Scan for the cell matching the given text and deliver its (X, Y) coordinate at center. 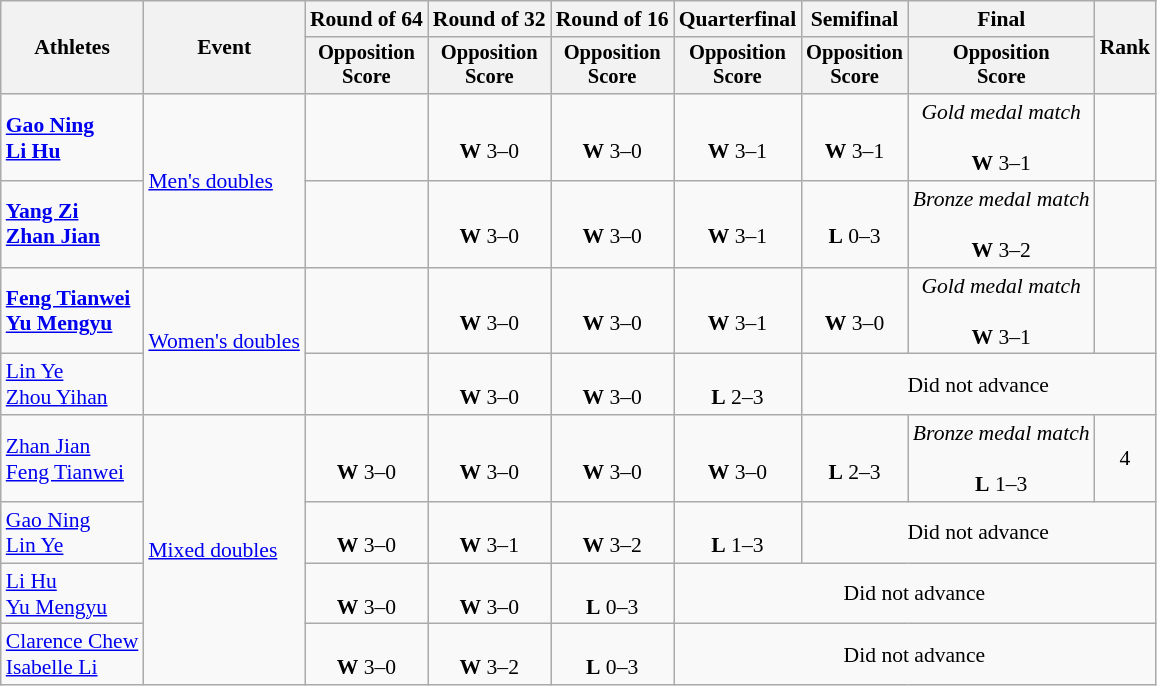
Gao NingLin Ye (72, 532)
Men's doubles (224, 180)
Zhan JianFeng Tianwei (72, 458)
4 (1126, 458)
Round of 64 (366, 19)
Event (224, 48)
Women's doubles (224, 342)
Semifinal (854, 19)
Round of 32 (490, 19)
Rank (1126, 48)
L 1–3 (738, 532)
Feng TianweiYu Mengyu (72, 312)
Li HuYu Mengyu (72, 594)
Gao NingLi Hu (72, 138)
Final (1002, 19)
Bronze medal matchW 3–2 (1002, 224)
Mixed doubles (224, 550)
Lin YeZhou Yihan (72, 384)
Quarterfinal (738, 19)
Yang ZiZhan Jian (72, 224)
Clarence ChewIsabelle Li (72, 654)
Round of 16 (612, 19)
Athletes (72, 48)
Bronze medal matchL 1–3 (1002, 458)
